Provide the [X, Y] coordinate of the cell's center where the given text is located.  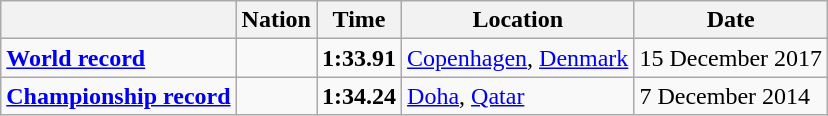
World record [118, 58]
15 December 2017 [731, 58]
Copenhagen, Denmark [518, 58]
7 December 2014 [731, 96]
1:33.91 [358, 58]
Nation [276, 20]
Location [518, 20]
Time [358, 20]
Doha, Qatar [518, 96]
Championship record [118, 96]
1:34.24 [358, 96]
Date [731, 20]
